Identify which cell holds the provided text, then report its [x, y] central coordinate. 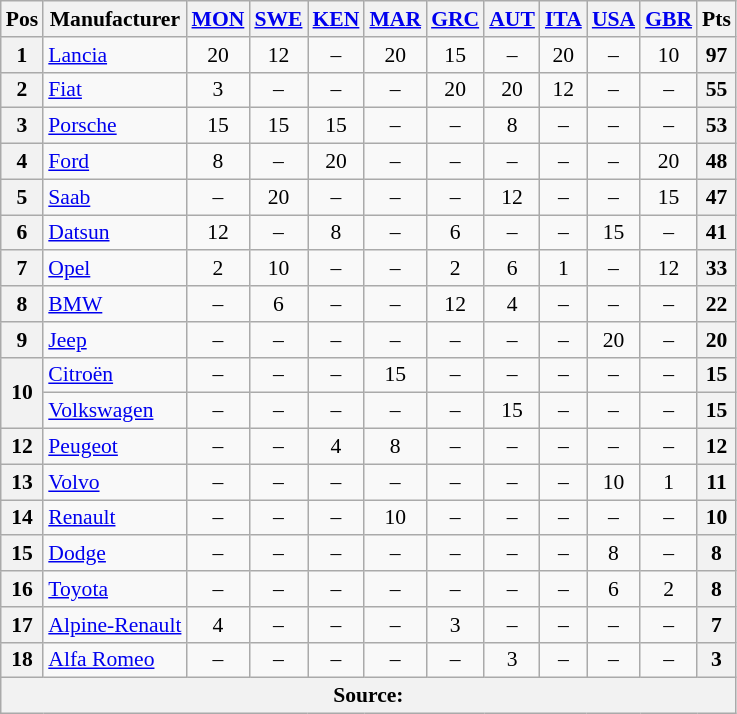
5 [22, 197]
Manufacturer [114, 19]
Jeep [114, 340]
AUT [512, 19]
Toyota [114, 589]
17 [22, 625]
Fiat [114, 90]
Alpine-Renault [114, 625]
53 [716, 126]
Datsun [114, 233]
BMW [114, 304]
Source: [368, 696]
47 [716, 197]
Pos [22, 19]
9 [22, 340]
USA [614, 19]
Saab [114, 197]
13 [22, 482]
Ford [114, 162]
Dodge [114, 554]
16 [22, 589]
11 [716, 482]
Volvo [114, 482]
Volkswagen [114, 411]
GBR [668, 19]
Peugeot [114, 447]
GRC [455, 19]
Porsche [114, 126]
22 [716, 304]
Alfa Romeo [114, 660]
41 [716, 233]
97 [716, 55]
Pts [716, 19]
55 [716, 90]
33 [716, 269]
SWE [278, 19]
MAR [395, 19]
ITA [564, 19]
14 [22, 518]
Citroën [114, 375]
MON [218, 19]
18 [22, 660]
KEN [336, 19]
Renault [114, 518]
Opel [114, 269]
48 [716, 162]
Lancia [114, 55]
